Return the [x, y] coordinate for the center point of the cell that contains the specified text.  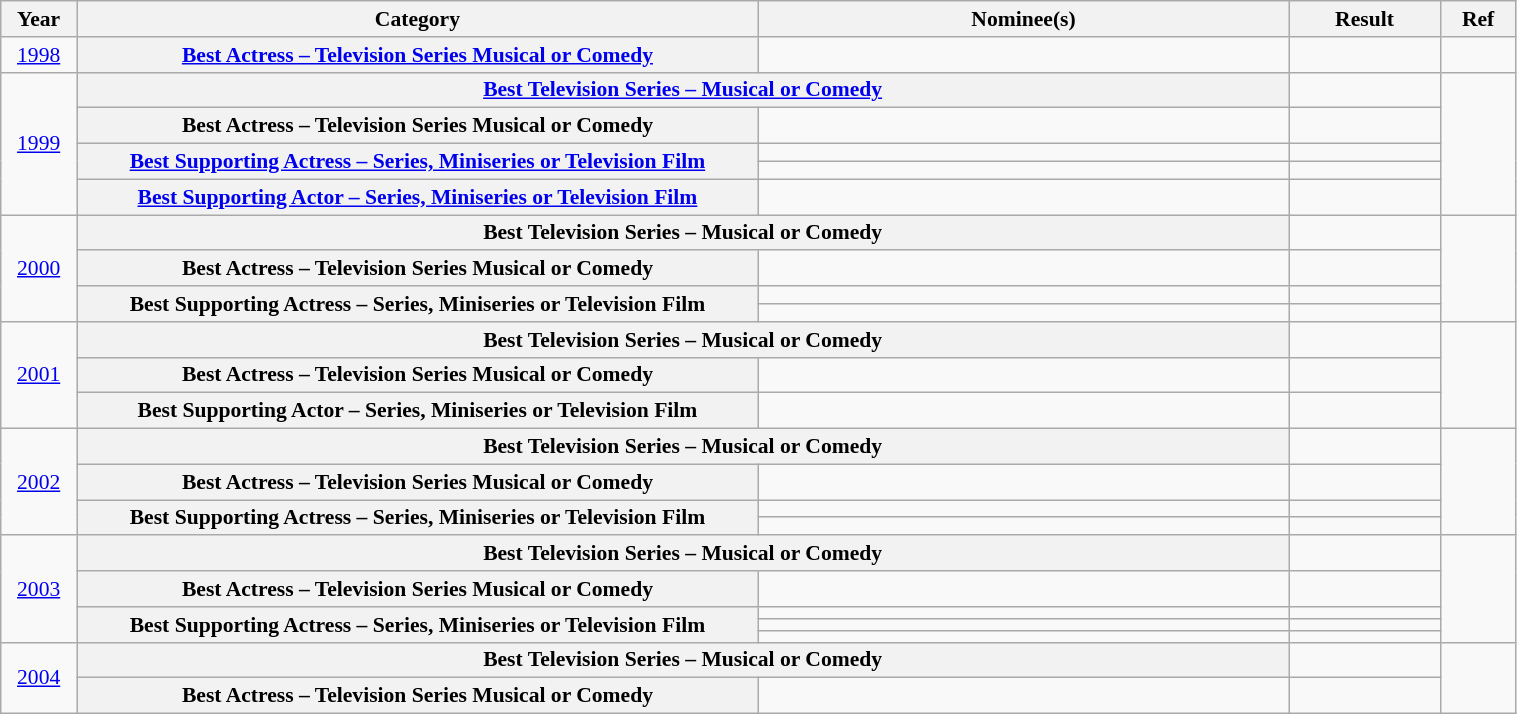
Ref [1478, 19]
Category [417, 19]
2004 [39, 678]
2001 [39, 376]
2003 [39, 590]
1999 [39, 143]
Year [39, 19]
2002 [39, 482]
Result [1365, 19]
2000 [39, 268]
1998 [39, 55]
Nominee(s) [1023, 19]
